Provide the [x, y] coordinate of the cell's center where the given text is located.  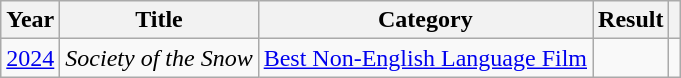
Best Non-English Language Film [425, 58]
Year [30, 20]
Society of the Snow [159, 58]
Title [159, 20]
Result [631, 20]
2024 [30, 58]
Category [425, 20]
